Return (x, y) of the center of cell containing provided text 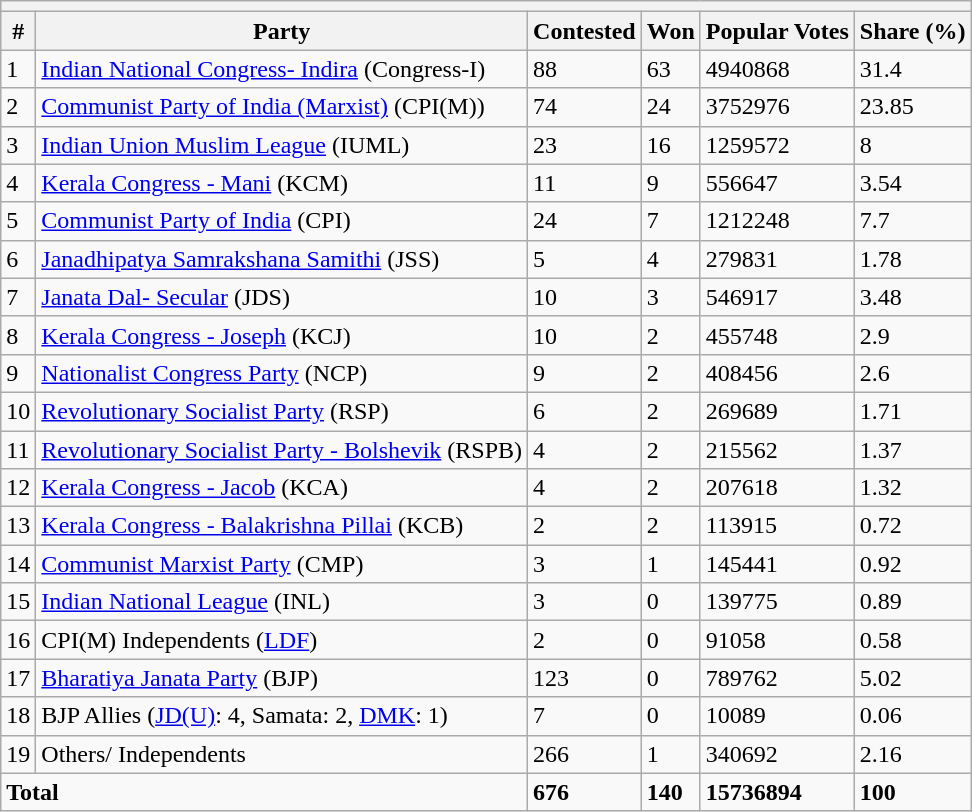
546917 (777, 297)
789762 (777, 678)
Indian National Congress- Indira (Congress-I) (282, 69)
1.37 (912, 449)
113915 (777, 526)
100 (912, 792)
13 (18, 526)
18 (18, 716)
74 (585, 107)
408456 (777, 373)
4940868 (777, 69)
19 (18, 754)
12 (18, 488)
15 (18, 602)
BJP Allies (JD(U): 4, Samata: 2, DMK: 1) (282, 716)
Popular Votes (777, 31)
Kerala Congress - Joseph (KCJ) (282, 335)
7.7 (912, 221)
Communist Party of India (CPI) (282, 221)
Others/ Independents (282, 754)
10089 (777, 716)
1.32 (912, 488)
3752976 (777, 107)
23.85 (912, 107)
Nationalist Congress Party (NCP) (282, 373)
3.48 (912, 297)
556647 (777, 183)
Janadhipatya Samrakshana Samithi (JSS) (282, 259)
Indian National League (INL) (282, 602)
340692 (777, 754)
2.6 (912, 373)
3.54 (912, 183)
Share (%) (912, 31)
279831 (777, 259)
91058 (777, 640)
14 (18, 564)
1212248 (777, 221)
123 (585, 678)
88 (585, 69)
2.9 (912, 335)
0.58 (912, 640)
0.06 (912, 716)
Kerala Congress - Balakrishna Pillai (KCB) (282, 526)
17 (18, 678)
Party (282, 31)
0.72 (912, 526)
CPI(M) Independents (LDF) (282, 640)
145441 (777, 564)
Communist Party of India (Marxist) (CPI(M)) (282, 107)
Won (670, 31)
Total (264, 792)
Revolutionary Socialist Party - Bolshevik (RSPB) (282, 449)
1.71 (912, 411)
23 (585, 145)
1259572 (777, 145)
0.89 (912, 602)
139775 (777, 602)
0.92 (912, 564)
676 (585, 792)
15736894 (777, 792)
Kerala Congress - Jacob (KCA) (282, 488)
Communist Marxist Party (CMP) (282, 564)
207618 (777, 488)
Janata Dal- Secular (JDS) (282, 297)
Indian Union Muslim League (IUML) (282, 145)
455748 (777, 335)
Bharatiya Janata Party (BJP) (282, 678)
266 (585, 754)
2.16 (912, 754)
215562 (777, 449)
# (18, 31)
Contested (585, 31)
1.78 (912, 259)
Revolutionary Socialist Party (RSP) (282, 411)
31.4 (912, 69)
5.02 (912, 678)
269689 (777, 411)
Kerala Congress - Mani (KCM) (282, 183)
63 (670, 69)
140 (670, 792)
